Provide the [x, y] coordinate of the cell's center where the given text is located.  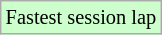
Fastest session lap [81, 17]
